Extract the (x, y) coordinate from the center of the cell holding the provided text.  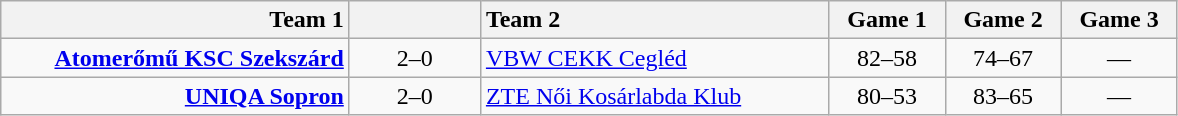
Game 1 (887, 20)
80–53 (887, 96)
Team 2 (654, 20)
74–67 (1003, 58)
Team 1 (176, 20)
ZTE Női Kosárlabda Klub (654, 96)
Atomerőmű KSC Szekszárd (176, 58)
Game 2 (1003, 20)
83–65 (1003, 96)
Game 3 (1119, 20)
UNIQA Sopron (176, 96)
82–58 (887, 58)
VBW CEKK Cegléd (654, 58)
